Output the [X, Y] coordinate of the center of the cell containing the given text.  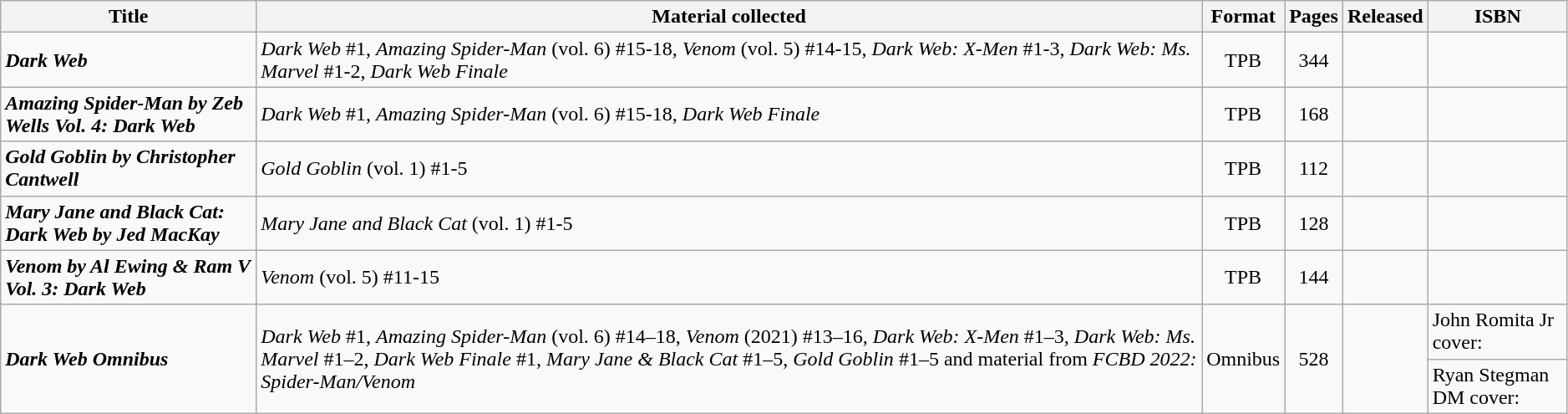
Mary Jane and Black Cat: Dark Web by Jed MacKay [129, 222]
Gold Goblin by Christopher Cantwell [129, 169]
John Romita Jr cover: [1497, 331]
Dark Web Omnibus [129, 359]
528 [1314, 359]
Gold Goblin (vol. 1) #1-5 [729, 169]
Omnibus [1243, 359]
Dark Web #1, Amazing Spider-Man (vol. 6) #15-18, Dark Web Finale [729, 114]
Pages [1314, 17]
128 [1314, 222]
Venom (vol. 5) #11-15 [729, 278]
Venom by Al Ewing & Ram V Vol. 3: Dark Web [129, 278]
144 [1314, 278]
168 [1314, 114]
ISBN [1497, 17]
Mary Jane and Black Cat (vol. 1) #1-5 [729, 222]
Ryan Stegman DM cover: [1497, 386]
Dark Web [129, 60]
Amazing Spider-Man by Zeb Wells Vol. 4: Dark Web [129, 114]
Material collected [729, 17]
Dark Web #1, Amazing Spider-Man (vol. 6) #15-18, Venom (vol. 5) #14-15, Dark Web: X-Men #1-3, Dark Web: Ms. Marvel #1-2, Dark Web Finale [729, 60]
112 [1314, 169]
Format [1243, 17]
344 [1314, 60]
Title [129, 17]
Released [1385, 17]
